From the cell containing the given text, extract its center point as (X, Y) coordinate. 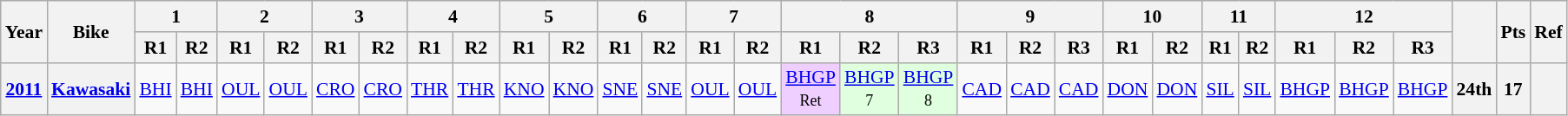
BHGPRet (810, 88)
9 (1030, 16)
17 (1513, 88)
Kawasaki (90, 88)
3 (360, 16)
12 (1364, 16)
11 (1239, 16)
Bike (90, 31)
BHGP8 (929, 88)
Ref (1548, 31)
8 (869, 16)
24th (1473, 88)
Year (24, 31)
7 (733, 16)
BHGP7 (870, 88)
1 (175, 16)
2 (264, 16)
Pts (1513, 31)
2011 (24, 88)
6 (642, 16)
10 (1153, 16)
5 (549, 16)
4 (453, 16)
